Output the [x, y] coordinate of the center of the cell containing the given text.  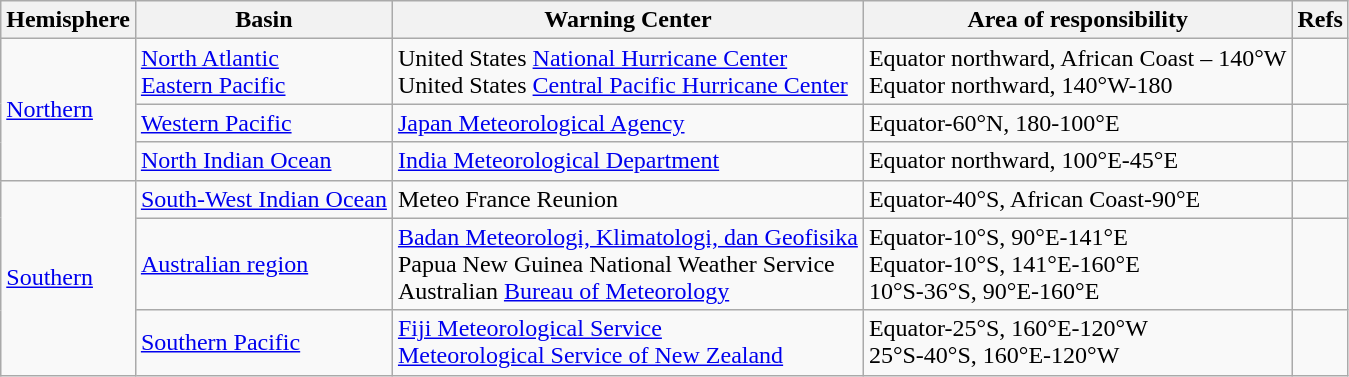
Refs [1320, 20]
Equator-25°S, 160°E-120°W 25°S-40°S, 160°E-120°W [1078, 342]
Japan Meteorological Agency [628, 123]
Northern [68, 110]
Equator-10°S, 90°E-141°EEquator-10°S, 141°E-160°E10°S-36°S, 90°E-160°E [1078, 264]
North Indian Ocean [264, 161]
Fiji Meteorological ServiceMeteorological Service of New Zealand [628, 342]
Warning Center [628, 20]
Equator northward, African Coast – 140°WEquator northward, 140°W-180 [1078, 72]
Hemisphere [68, 20]
Southern Pacific [264, 342]
North AtlanticEastern Pacific [264, 72]
United States National Hurricane CenterUnited States Central Pacific Hurricane Center [628, 72]
Badan Meteorologi, Klimatologi, dan GeofisikaPapua New Guinea National Weather ServiceAustralian Bureau of Meteorology [628, 264]
India Meteorological Department [628, 161]
Area of responsibility [1078, 20]
Equator-60°N, 180-100°E [1078, 123]
Australian region [264, 264]
Basin [264, 20]
Southern [68, 278]
Equator-40°S, African Coast-90°E [1078, 199]
Equator northward, 100°E-45°E [1078, 161]
Western Pacific [264, 123]
South-West Indian Ocean [264, 199]
Meteo France Reunion [628, 199]
